Locate the cell with the specified text and output its (X, Y) center coordinate. 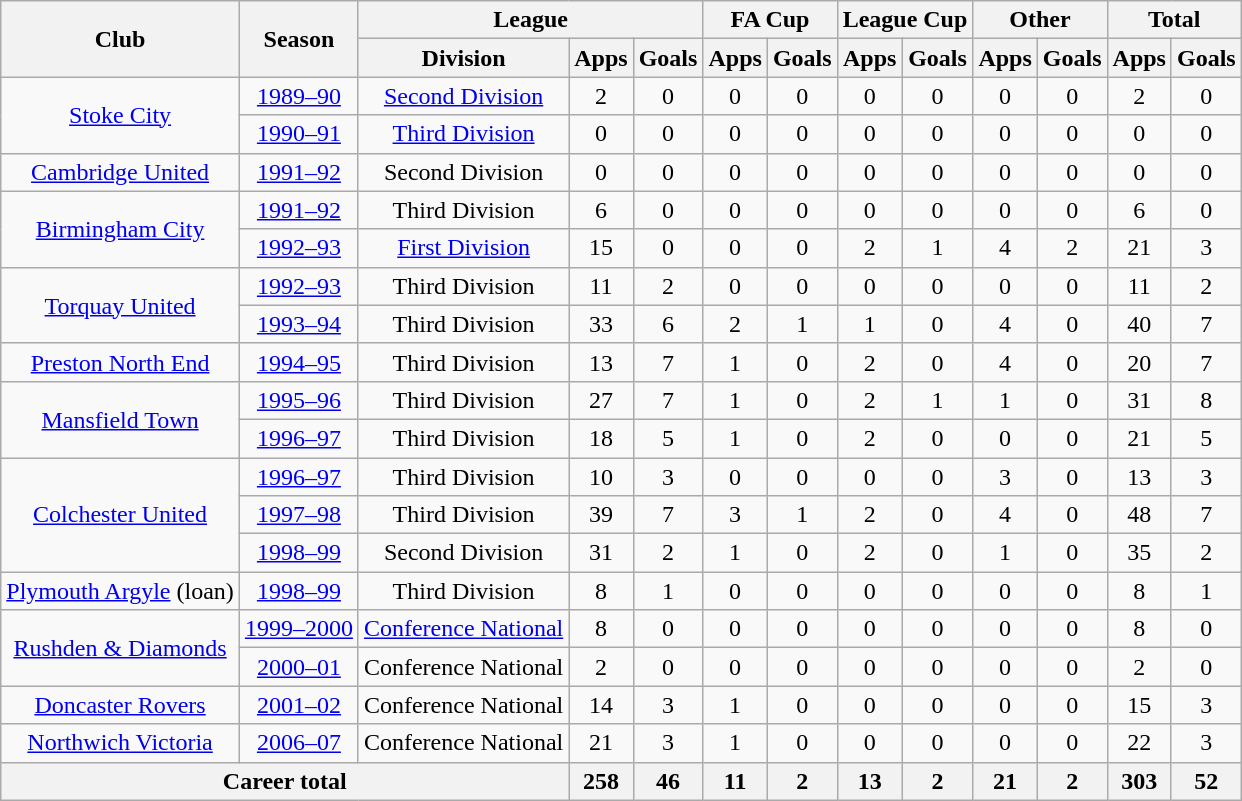
Career total (285, 781)
52 (1206, 781)
Doncaster Rovers (120, 705)
14 (601, 705)
2000–01 (298, 667)
Club (120, 39)
Northwich Victoria (120, 743)
1993–94 (298, 324)
20 (1139, 362)
1990–91 (298, 134)
FA Cup (770, 20)
18 (601, 438)
33 (601, 324)
Preston North End (120, 362)
Colchester United (120, 515)
Mansfield Town (120, 419)
Total (1174, 20)
1997–98 (298, 515)
1989–90 (298, 96)
League Cup (905, 20)
Rushden & Diamonds (120, 648)
35 (1139, 553)
40 (1139, 324)
1994–95 (298, 362)
303 (1139, 781)
258 (601, 781)
Cambridge United (120, 172)
Other (1040, 20)
48 (1139, 515)
League (530, 20)
22 (1139, 743)
2006–07 (298, 743)
Season (298, 39)
10 (601, 477)
First Division (463, 248)
27 (601, 400)
1995–96 (298, 400)
46 (668, 781)
Torquay United (120, 305)
Plymouth Argyle (loan) (120, 591)
39 (601, 515)
1999–2000 (298, 629)
Stoke City (120, 115)
2001–02 (298, 705)
Birmingham City (120, 229)
Division (463, 58)
